Detect which cell encompasses the target text, then output its (x, y) center coordinate. 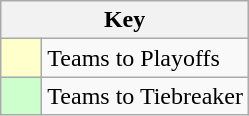
Teams to Playoffs (146, 58)
Key (125, 20)
Teams to Tiebreaker (146, 96)
